Scan for the cell matching the given text and deliver its (X, Y) coordinate at center. 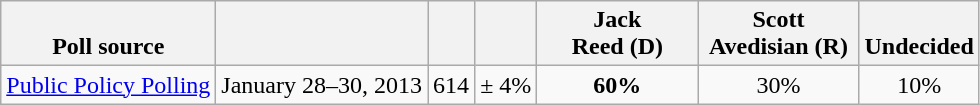
± 4% (506, 85)
Public Policy Polling (108, 85)
Undecided (919, 34)
10% (919, 85)
60% (618, 85)
January 28–30, 2013 (322, 85)
614 (452, 85)
Poll source (108, 34)
JackReed (D) (618, 34)
30% (778, 85)
ScottAvedisian (R) (778, 34)
